Return the (x, y) coordinate for the center point of the cell that contains the specified text.  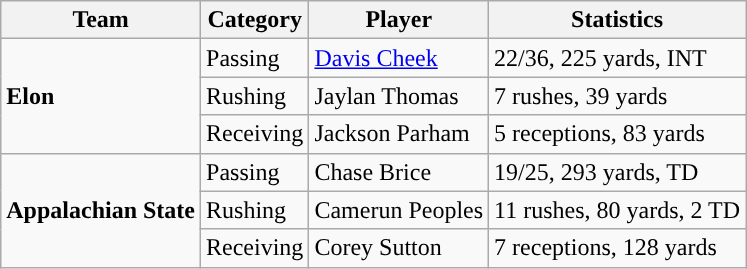
Team (101, 20)
11 rushes, 80 yards, 2 TD (618, 210)
Davis Cheek (399, 58)
Jackson Parham (399, 134)
19/25, 293 yards, TD (618, 172)
7 rushes, 39 yards (618, 96)
Chase Brice (399, 172)
22/36, 225 yards, INT (618, 58)
Appalachian State (101, 210)
Camerun Peoples (399, 210)
Jaylan Thomas (399, 96)
7 receptions, 128 yards (618, 248)
Player (399, 20)
Category (255, 20)
Elon (101, 96)
5 receptions, 83 yards (618, 134)
Corey Sutton (399, 248)
Statistics (618, 20)
